Return the (X, Y) coordinate for the center point of the cell that contains the specified text.  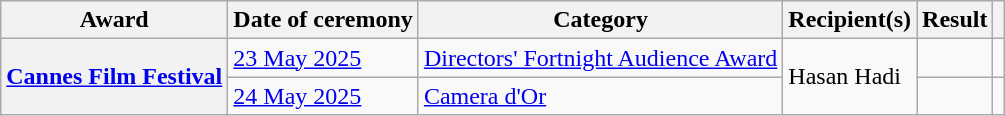
Hasan Hadi (850, 77)
Category (600, 20)
Directors' Fortnight Audience Award (600, 58)
23 May 2025 (324, 58)
Result (955, 20)
Cannes Film Festival (114, 77)
Recipient(s) (850, 20)
Date of ceremony (324, 20)
Award (114, 20)
Camera d'Or (600, 96)
24 May 2025 (324, 96)
